Pinpoint the cell where the given text exists, returning its [X, Y] midpoint coordinate. 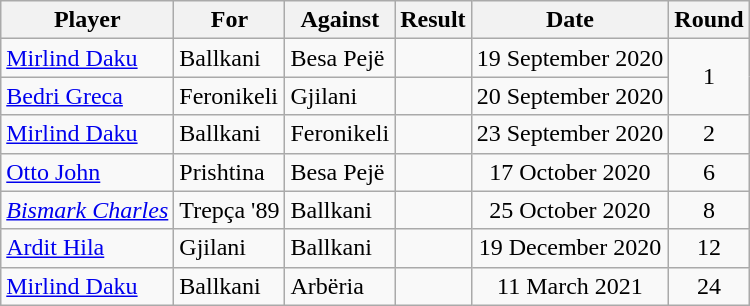
Against [340, 20]
Ardit Hila [88, 248]
2 [709, 134]
17 October 2020 [570, 172]
Otto John [88, 172]
Bedri Greca [88, 96]
Bismark Charles [88, 210]
25 October 2020 [570, 210]
20 September 2020 [570, 96]
19 December 2020 [570, 248]
For [230, 20]
23 September 2020 [570, 134]
Trepça '89 [230, 210]
1 [709, 77]
Result [433, 20]
Date [570, 20]
19 September 2020 [570, 58]
6 [709, 172]
8 [709, 210]
11 March 2021 [570, 286]
Arbëria [340, 286]
24 [709, 286]
Round [709, 20]
12 [709, 248]
Prishtina [230, 172]
Player [88, 20]
